Output the [X, Y] coordinate of the center of the cell containing the given text.  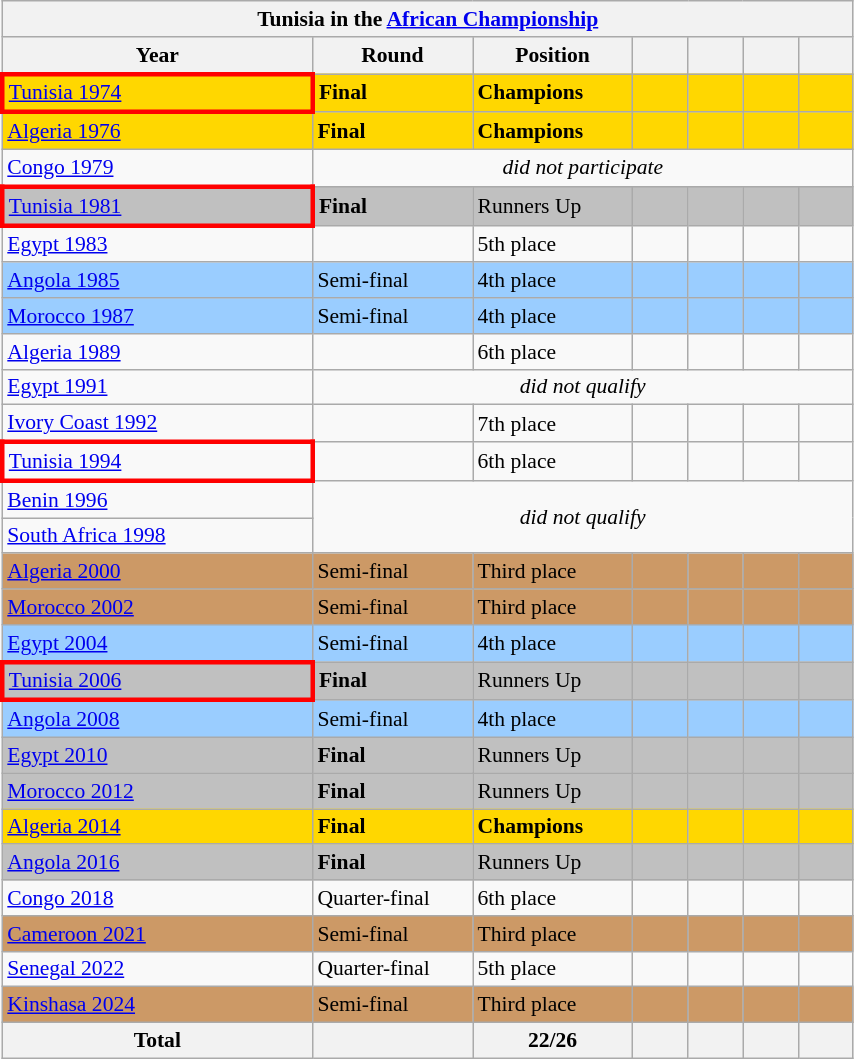
Tunisia 1994 [157, 462]
Congo 2018 [157, 898]
Senegal 2022 [157, 969]
Angola 2008 [157, 720]
Algeria 2000 [157, 572]
Algeria 1989 [157, 352]
Egypt 1983 [157, 244]
Congo 1979 [157, 168]
Algeria 2014 [157, 827]
Angola 2016 [157, 863]
Angola 1985 [157, 281]
Morocco 2002 [157, 607]
7th place [552, 424]
Ivory Coast 1992 [157, 424]
Year [157, 56]
Kinshasa 2024 [157, 1005]
Tunisia 2006 [157, 682]
Cameroon 2021 [157, 934]
Total [157, 1041]
Tunisia 1974 [157, 94]
Egypt 2004 [157, 644]
Morocco 2012 [157, 791]
Algeria 1976 [157, 132]
South Africa 1998 [157, 536]
22/26 [552, 1041]
did not participate [582, 168]
Position [552, 56]
Tunisia 1981 [157, 206]
Round [392, 56]
Benin 1996 [157, 500]
Egypt 1991 [157, 387]
Egypt 2010 [157, 756]
Morocco 1987 [157, 316]
Tunisia in the African Championship [428, 19]
